Search for the cell housing the specified text and yield its (X, Y) center coordinate. 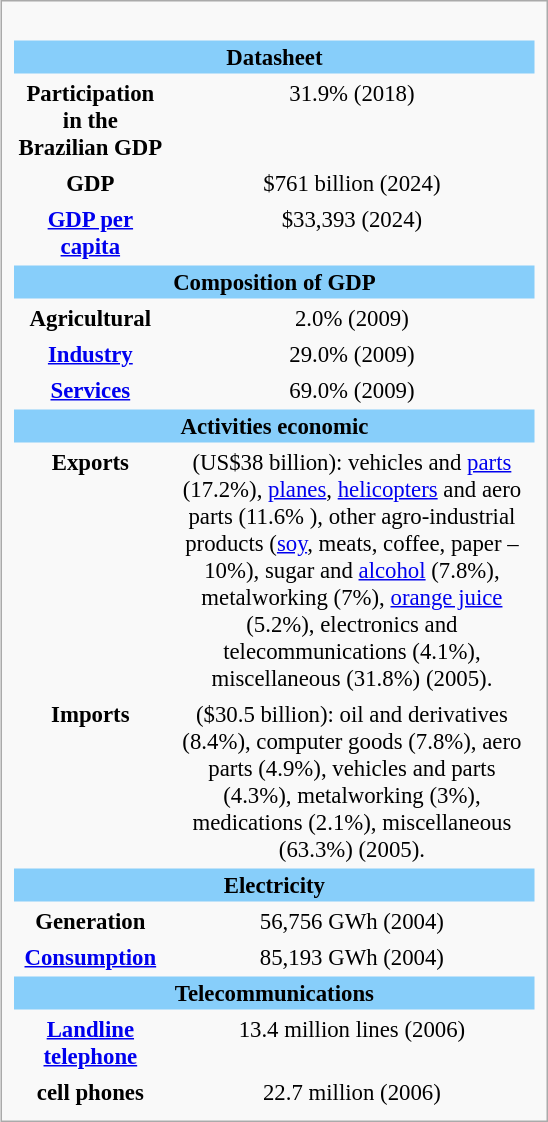
69.0% (2009) (352, 390)
Datasheet (274, 58)
Imports (90, 782)
Composition of GDP (274, 282)
31.9% (2018) (352, 120)
Telecommunications (274, 994)
85,193 GWh (2004) (352, 958)
Consumption (90, 958)
Generation (90, 922)
$33,393 (2024) (352, 233)
cell phones (90, 1092)
29.0% (2009) (352, 354)
Agricultural (90, 318)
GDP per capita (90, 233)
GDP (90, 184)
Industry (90, 354)
Services (90, 390)
Activities economic (274, 426)
13.4 million lines (2006) (352, 1043)
2.0% (2009) (352, 318)
$761 billion (2024) (352, 184)
56,756 GWh (2004) (352, 922)
Landline telephone (90, 1043)
Participation in the Brazilian GDP (90, 120)
Electricity (274, 886)
Exports (90, 570)
22.7 million (2006) (352, 1092)
